Locate the cell with the specified text and output its (X, Y) center coordinate. 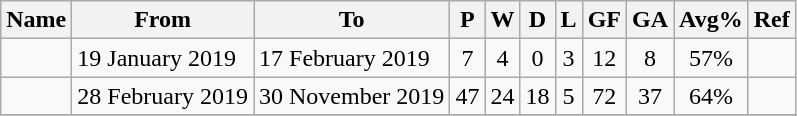
17 February 2019 (352, 58)
D (538, 20)
GF (604, 20)
Avg% (712, 20)
Name (36, 20)
4 (502, 58)
72 (604, 96)
19 January 2019 (163, 58)
P (468, 20)
8 (650, 58)
0 (538, 58)
57% (712, 58)
28 February 2019 (163, 96)
Ref (772, 20)
47 (468, 96)
37 (650, 96)
30 November 2019 (352, 96)
7 (468, 58)
From (163, 20)
To (352, 20)
24 (502, 96)
18 (538, 96)
64% (712, 96)
W (502, 20)
3 (568, 58)
5 (568, 96)
12 (604, 58)
GA (650, 20)
L (568, 20)
